Identify which cell holds the provided text, then report its [x, y] central coordinate. 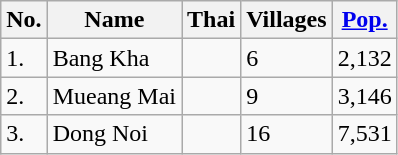
3,146 [364, 96]
Villages [287, 20]
Mueang Mai [114, 96]
Bang Kha [114, 58]
16 [287, 134]
Pop. [364, 20]
No. [24, 20]
9 [287, 96]
6 [287, 58]
3. [24, 134]
2. [24, 96]
Dong Noi [114, 134]
Thai [212, 20]
7,531 [364, 134]
Name [114, 20]
2,132 [364, 58]
1. [24, 58]
